Capture the cell that displays the provided text and extract its [X, Y] central coordinate. 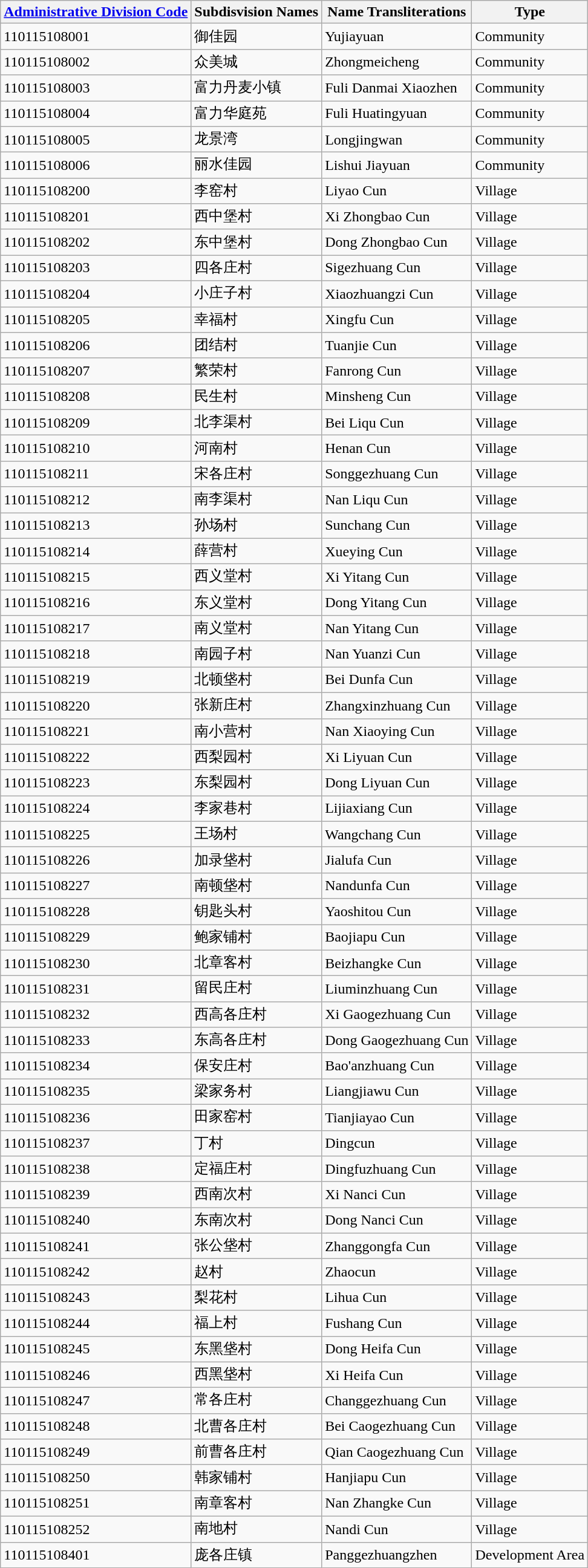
北顿垡村 [256, 680]
Jialufa Cun [397, 860]
龙景湾 [256, 139]
Type [530, 12]
Lihua Cun [397, 1298]
北曹各庄村 [256, 1426]
110115108005 [96, 139]
Nan Yuanzi Cun [397, 654]
Bei Liqu Cun [397, 422]
南小营村 [256, 732]
Nandunfa Cun [397, 885]
110115108237 [96, 1143]
Liuminzhuang Cun [397, 989]
110115108222 [96, 757]
孙场村 [256, 526]
Administrative Division Code [96, 12]
Qian Caogezhuang Cun [397, 1453]
110115108229 [96, 937]
110115108207 [96, 371]
110115108252 [96, 1529]
Beizhangke Cun [397, 963]
南章客村 [256, 1503]
繁荣村 [256, 371]
Bao'anzhuang Cun [397, 1065]
110115108251 [96, 1503]
赵村 [256, 1272]
110115108240 [96, 1220]
110115108250 [96, 1478]
110115108210 [96, 449]
110115108234 [96, 1065]
110115108228 [96, 912]
110115108225 [96, 834]
110115108003 [96, 88]
110115108201 [96, 216]
李家巷村 [256, 809]
Yaoshitou Cun [397, 912]
110115108401 [96, 1555]
110115108211 [96, 474]
民生村 [256, 397]
Nan Xiaoying Cun [397, 732]
河南村 [256, 449]
110115108232 [96, 1015]
东高各庄村 [256, 1040]
110115108248 [96, 1426]
Xi Nanci Cun [397, 1195]
钥匙头村 [256, 912]
Xi Zhongbao Cun [397, 216]
110115108235 [96, 1092]
Sigezhuang Cun [397, 268]
Tuanjie Cun [397, 346]
110115108202 [96, 242]
南地村 [256, 1529]
Henan Cun [397, 449]
南李渠村 [256, 499]
张公垡村 [256, 1246]
110115108227 [96, 885]
110115108233 [96, 1040]
张新庄村 [256, 705]
110115108245 [96, 1350]
Nan Liqu Cun [397, 499]
110115108218 [96, 654]
Dong Nanci Cun [397, 1220]
西南次村 [256, 1195]
Baojiapu Cun [397, 937]
常各庄村 [256, 1400]
110115108249 [96, 1453]
Dong Gaogezhuang Cun [397, 1040]
110115108230 [96, 963]
加录垡村 [256, 860]
Zhaocun [397, 1272]
四各庄村 [256, 268]
Zhanggongfa Cun [397, 1246]
Zhongmeicheng [397, 62]
福上村 [256, 1323]
李窑村 [256, 191]
丁村 [256, 1143]
Fanrong Cun [397, 371]
西义堂村 [256, 577]
Dingcun [397, 1143]
Changgezhuang Cun [397, 1400]
幸福村 [256, 319]
110115108216 [96, 602]
Yujiayuan [397, 36]
Tianjiayao Cun [397, 1117]
110115108203 [96, 268]
东中堡村 [256, 242]
Xi Yitang Cun [397, 577]
Longjingwan [397, 139]
110115108247 [96, 1400]
110115108220 [96, 705]
团结村 [256, 346]
Wangchang Cun [397, 834]
Bei Caogezhuang Cun [397, 1426]
Xi Gaogezhuang Cun [397, 1015]
Fuli Danmai Xiaozhen [397, 88]
Name Transliterations [397, 12]
南园子村 [256, 654]
110115108224 [96, 809]
110115108205 [96, 319]
西黑垡村 [256, 1375]
富力丹麦小镇 [256, 88]
东黑垡村 [256, 1350]
Fushang Cun [397, 1323]
北章客村 [256, 963]
110115108241 [96, 1246]
田家窑村 [256, 1117]
Nan Zhangke Cun [397, 1503]
Liangjiawu Cun [397, 1092]
Nan Yitang Cun [397, 629]
Bei Dunfa Cun [397, 680]
东义堂村 [256, 602]
韩家铺村 [256, 1478]
Xi Liyuan Cun [397, 757]
110115108226 [96, 860]
薛营村 [256, 551]
110115108002 [96, 62]
鲍家铺村 [256, 937]
丽水佳园 [256, 166]
南顿垡村 [256, 885]
留民庄村 [256, 989]
110115108238 [96, 1169]
110115108212 [96, 499]
Sunchang Cun [397, 526]
Panggezhuangzhen [397, 1555]
南义堂村 [256, 629]
定福庄村 [256, 1169]
前曹各庄村 [256, 1453]
Lishui Jiayuan [397, 166]
Liyao Cun [397, 191]
110115108239 [96, 1195]
Nandi Cun [397, 1529]
保安庄村 [256, 1065]
Xueying Cun [397, 551]
110115108006 [96, 166]
梨花村 [256, 1298]
110115108221 [96, 732]
小庄子村 [256, 294]
Dingfuzhuang Cun [397, 1169]
Xiaozhuangzi Cun [397, 294]
王场村 [256, 834]
110115108215 [96, 577]
富力华庭苑 [256, 114]
Zhangxinzhuang Cun [397, 705]
梁家务村 [256, 1092]
西梨园村 [256, 757]
东南次村 [256, 1220]
Songgezhuang Cun [397, 474]
Dong Liyuan Cun [397, 782]
Development Area [530, 1555]
110115108243 [96, 1298]
110115108208 [96, 397]
Dong Heifa Cun [397, 1350]
110115108219 [96, 680]
庞各庄镇 [256, 1555]
西高各庄村 [256, 1015]
Xingfu Cun [397, 319]
110115108204 [96, 294]
Dong Zhongbao Cun [397, 242]
宋各庄村 [256, 474]
Minsheng Cun [397, 397]
Lijiaxiang Cun [397, 809]
Hanjiapu Cun [397, 1478]
110115108231 [96, 989]
Subdisvision Names [256, 12]
110115108004 [96, 114]
Fuli Huatingyuan [397, 114]
Xi Heifa Cun [397, 1375]
众美城 [256, 62]
110115108200 [96, 191]
北李渠村 [256, 422]
110115108217 [96, 629]
110115108206 [96, 346]
西中堡村 [256, 216]
御佳园 [256, 36]
110115108213 [96, 526]
110115108223 [96, 782]
110115108236 [96, 1117]
110115108244 [96, 1323]
东梨园村 [256, 782]
Dong Yitang Cun [397, 602]
110115108214 [96, 551]
110115108209 [96, 422]
110115108242 [96, 1272]
110115108246 [96, 1375]
110115108001 [96, 36]
